Output the [x, y] coordinate of the center of the cell containing the given text.  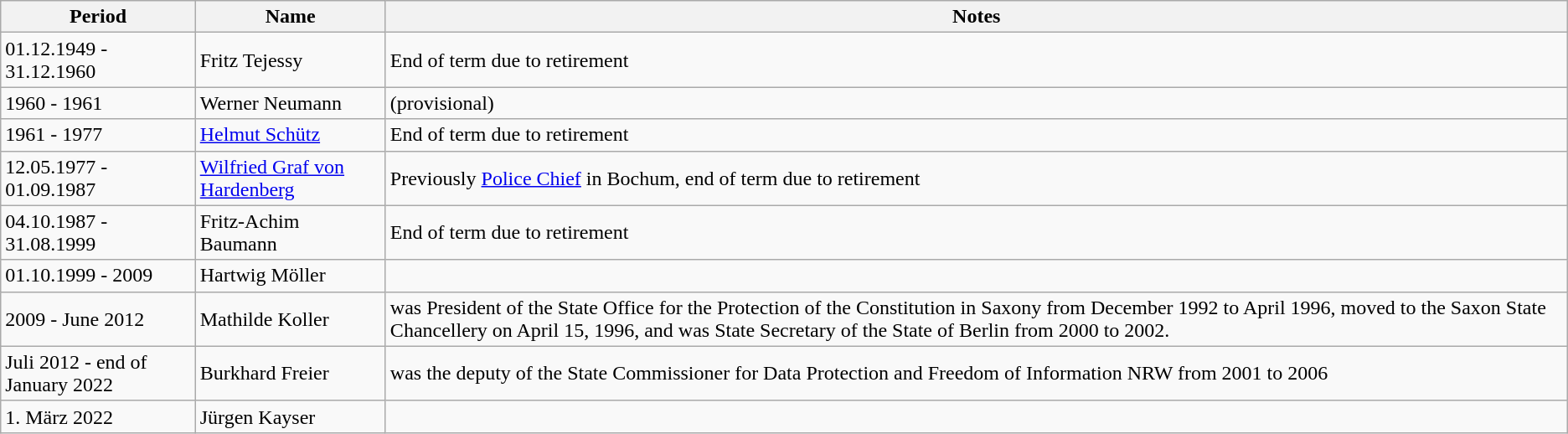
Mathilde Koller [290, 318]
Fritz-Achim Baumann [290, 233]
Juli 2012 - end of January 2022 [98, 374]
Helmut Schütz [290, 135]
1960 - 1961 [98, 103]
04.10.1987 - 31.08.1999 [98, 233]
Burkhard Freier [290, 374]
Notes [977, 17]
01.12.1949 - 31.12.1960 [98, 60]
Werner Neumann [290, 103]
2009 - June 2012 [98, 318]
Name [290, 17]
Jürgen Kayser [290, 416]
was the deputy of the State Commissioner for Data Protection and Freedom of Information NRW from 2001 to 2006 [977, 374]
12.05.1977 - 01.09.1987 [98, 178]
Wilfried Graf von Hardenberg [290, 178]
Period [98, 17]
(provisional) [977, 103]
Hartwig Möller [290, 276]
01.10.1999 - 2009 [98, 276]
Previously Police Chief in Bochum, end of term due to retirement [977, 178]
1961 - 1977 [98, 135]
1. März 2022 [98, 416]
Fritz Tejessy [290, 60]
